Detect which cell encompasses the target text, then output its (x, y) center coordinate. 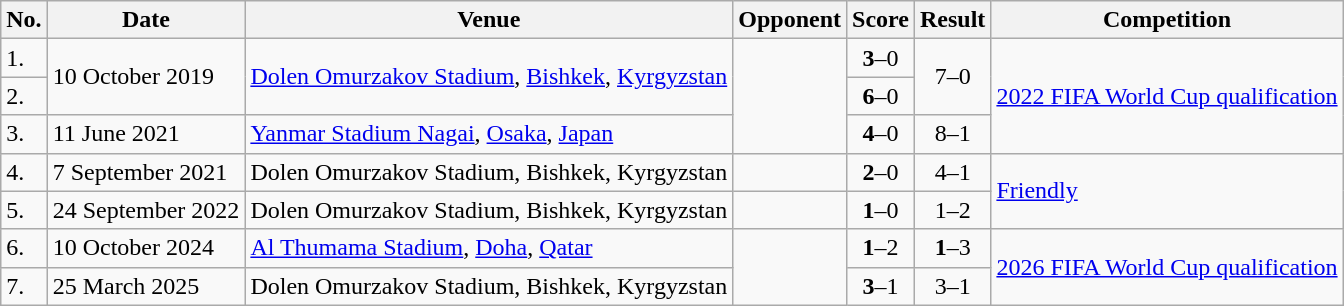
24 September 2022 (146, 210)
Result (952, 20)
Yanmar Stadium Nagai, Osaka, Japan (489, 134)
2–0 (881, 172)
Score (881, 20)
3–0 (881, 58)
4–1 (952, 172)
7. (24, 286)
6–0 (881, 96)
1. (24, 58)
7–0 (952, 77)
Opponent (790, 20)
2026 FIFA World Cup qualification (1167, 267)
No. (24, 20)
4. (24, 172)
Al Thumama Stadium, Doha, Qatar (489, 248)
6. (24, 248)
10 October 2024 (146, 248)
4–0 (881, 134)
Venue (489, 20)
Date (146, 20)
2. (24, 96)
1–3 (952, 248)
Friendly (1167, 191)
1–0 (881, 210)
11 June 2021 (146, 134)
8–1 (952, 134)
3. (24, 134)
7 September 2021 (146, 172)
Competition (1167, 20)
10 October 2019 (146, 77)
25 March 2025 (146, 286)
5. (24, 210)
2022 FIFA World Cup qualification (1167, 96)
